Find where the given text appears and provide that cell's center as (X, Y) coordinate. 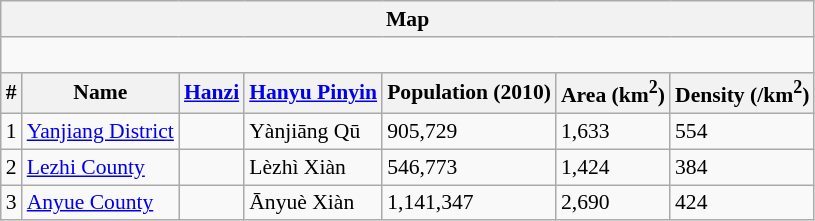
Area (km2) (613, 92)
905,729 (469, 132)
Ānyuè Xiàn (313, 203)
2,690 (613, 203)
Map (408, 19)
Hanzi (212, 92)
Lezhi County (100, 167)
Population (2010) (469, 92)
Hanyu Pinyin (313, 92)
3 (12, 203)
384 (742, 167)
# (12, 92)
Name (100, 92)
Yànjiāng Qū (313, 132)
Anyue County (100, 203)
1,424 (613, 167)
2 (12, 167)
1 (12, 132)
546,773 (469, 167)
1,633 (613, 132)
Density (/km2) (742, 92)
1,141,347 (469, 203)
424 (742, 203)
Yanjiang District (100, 132)
554 (742, 132)
Lèzhì Xiàn (313, 167)
